Return the (x, y) coordinate for the center point of the cell that contains the specified text.  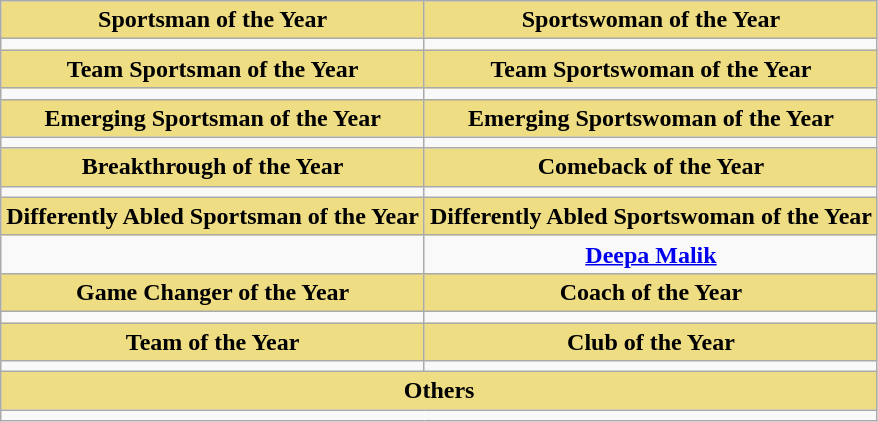
Sportsman of the Year (213, 20)
Others (440, 391)
Emerging Sportswoman of the Year (650, 118)
Breakthrough of the Year (213, 167)
Comeback of the Year (650, 167)
Team of the Year (213, 341)
Team Sportswoman of the Year (650, 69)
Coach of the Year (650, 292)
Emerging Sportsman of the Year (213, 118)
Differently Abled Sportsman of the Year (213, 216)
Club of the Year (650, 341)
Deepa Malik (650, 254)
Sportswoman of the Year (650, 20)
Team Sportsman of the Year (213, 69)
Game Changer of the Year (213, 292)
Differently Abled Sportswoman of the Year (650, 216)
